Locate the cell with the specified text and output its (x, y) center coordinate. 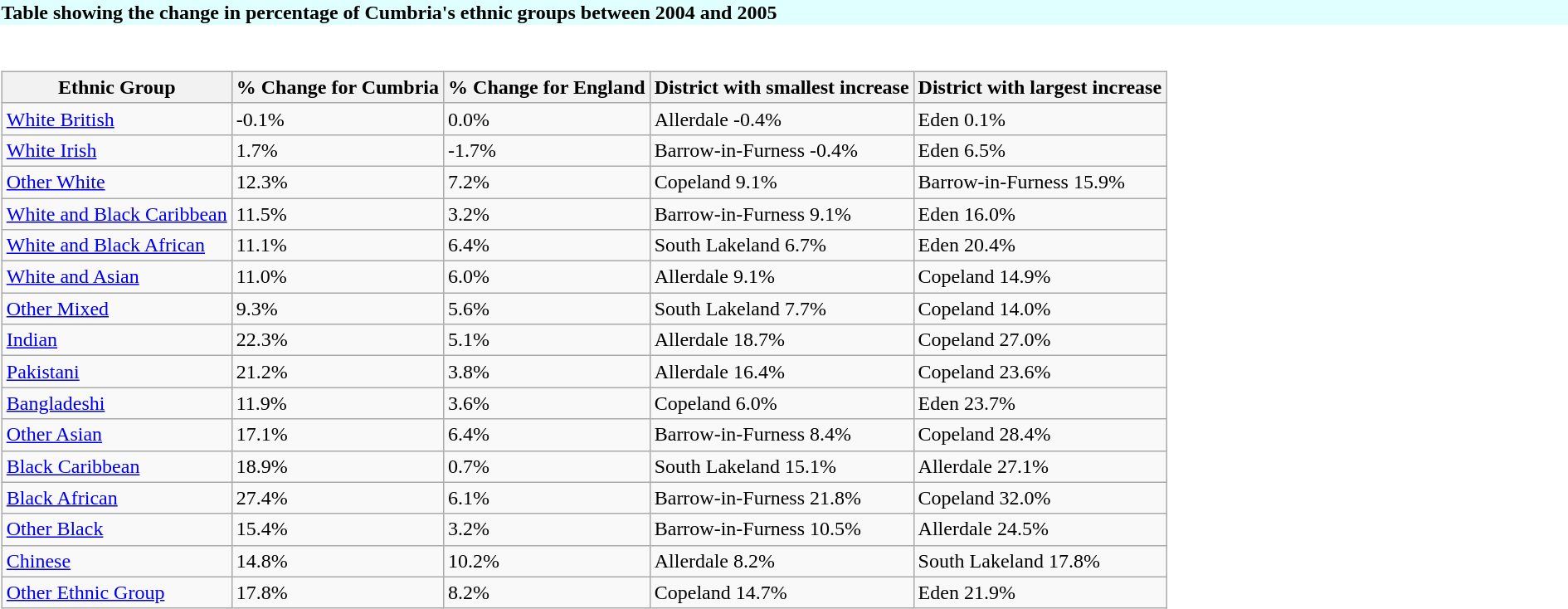
Pakistani (116, 372)
0.0% (548, 119)
10.2% (548, 561)
Copeland 14.0% (1040, 309)
Table showing the change in percentage of Cumbria's ethnic groups between 2004 and 2005 (784, 12)
South Lakeland 17.8% (1040, 561)
11.5% (337, 213)
Copeland 14.7% (782, 592)
Eden 16.0% (1040, 213)
Copeland 9.1% (782, 182)
14.8% (337, 561)
Allerdale 16.4% (782, 372)
Copeland 6.0% (782, 403)
White and Black Caribbean (116, 213)
White and Asian (116, 277)
3.6% (548, 403)
Allerdale -0.4% (782, 119)
9.3% (337, 309)
Bangladeshi (116, 403)
5.6% (548, 309)
8.2% (548, 592)
Eden 23.7% (1040, 403)
Other Ethnic Group (116, 592)
-0.1% (337, 119)
5.1% (548, 340)
District with smallest increase (782, 87)
Copeland 28.4% (1040, 435)
6.1% (548, 498)
Eden 21.9% (1040, 592)
Copeland 27.0% (1040, 340)
Allerdale 27.1% (1040, 466)
Indian (116, 340)
% Change for England (548, 87)
Allerdale 8.2% (782, 561)
South Lakeland 15.1% (782, 466)
White and Black African (116, 246)
Black Caribbean (116, 466)
Copeland 23.6% (1040, 372)
7.2% (548, 182)
White British (116, 119)
% Change for Cumbria (337, 87)
District with largest increase (1040, 87)
22.3% (337, 340)
0.7% (548, 466)
Barrow-in-Furness 9.1% (782, 213)
11.0% (337, 277)
1.7% (337, 150)
Other Asian (116, 435)
Eden 20.4% (1040, 246)
Eden 0.1% (1040, 119)
Copeland 32.0% (1040, 498)
27.4% (337, 498)
Other Black (116, 529)
South Lakeland 6.7% (782, 246)
21.2% (337, 372)
Black African (116, 498)
Barrow-in-Furness 10.5% (782, 529)
Barrow-in-Furness -0.4% (782, 150)
Eden 6.5% (1040, 150)
17.8% (337, 592)
Chinese (116, 561)
Barrow-in-Furness 8.4% (782, 435)
South Lakeland 7.7% (782, 309)
Other Mixed (116, 309)
Barrow-in-Furness 21.8% (782, 498)
11.1% (337, 246)
12.3% (337, 182)
White Irish (116, 150)
3.8% (548, 372)
Allerdale 18.7% (782, 340)
6.0% (548, 277)
17.1% (337, 435)
Barrow-in-Furness 15.9% (1040, 182)
-1.7% (548, 150)
Copeland 14.9% (1040, 277)
Allerdale 9.1% (782, 277)
Other White (116, 182)
18.9% (337, 466)
15.4% (337, 529)
Ethnic Group (116, 87)
11.9% (337, 403)
Allerdale 24.5% (1040, 529)
